Scan for the cell matching the given text and deliver its (X, Y) coordinate at center. 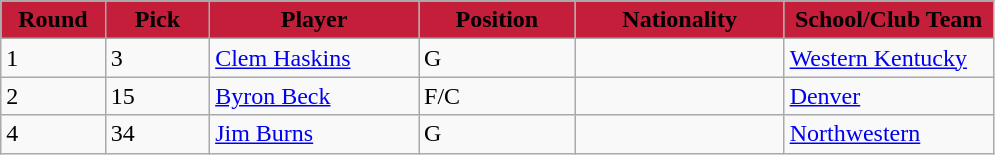
Jim Burns (314, 134)
Clem Haskins (314, 58)
School/Club Team (888, 20)
Pick (157, 20)
F/C (498, 96)
Byron Beck (314, 96)
Northwestern (888, 134)
Nationality (680, 20)
4 (53, 134)
3 (157, 58)
Player (314, 20)
15 (157, 96)
Western Kentucky (888, 58)
Round (53, 20)
34 (157, 134)
2 (53, 96)
Denver (888, 96)
Position (498, 20)
1 (53, 58)
